Pinpoint the cell where the given text exists, returning its (x, y) midpoint coordinate. 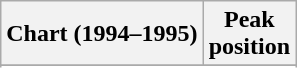
Chart (1994–1995) (102, 34)
Peakposition (249, 34)
